Pinpoint the cell where the given text exists, returning its [x, y] midpoint coordinate. 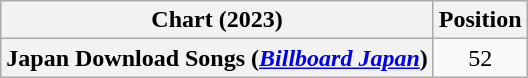
Japan Download Songs (Billboard Japan) [218, 58]
Position [480, 20]
52 [480, 58]
Chart (2023) [218, 20]
